Find where the given text appears and provide that cell's center as [x, y] coordinate. 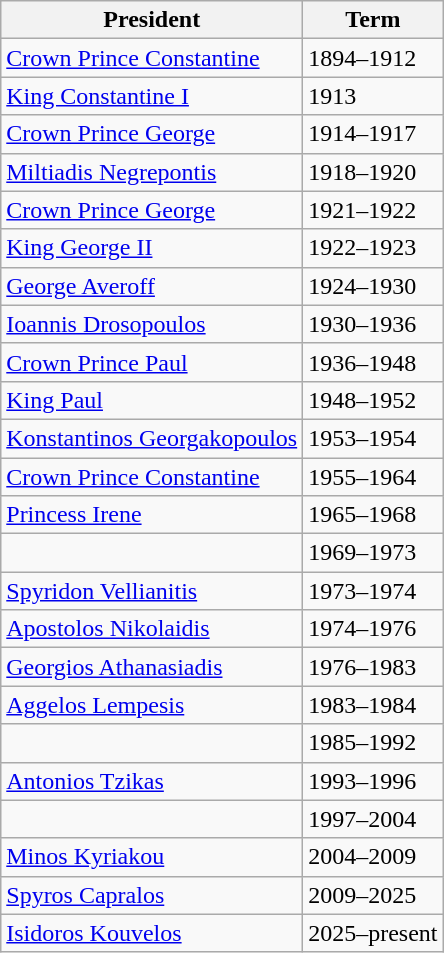
Aggelos Lempesis [152, 705]
1894–1912 [373, 58]
President [152, 20]
Isidoros Kouvelos [152, 933]
1955–1964 [373, 477]
1922–1923 [373, 248]
1983–1984 [373, 705]
1974–1976 [373, 629]
1918–1920 [373, 172]
2009–2025 [373, 895]
1997–2004 [373, 819]
Spyros Capralos [152, 895]
1976–1983 [373, 667]
1948–1952 [373, 400]
1924–1930 [373, 286]
Minos Kyriakou [152, 857]
King George II [152, 248]
Spyridon Vellianitis [152, 591]
King Paul [152, 400]
1936–1948 [373, 362]
Apostolos Nikolaidis [152, 629]
Konstantinos Georgakopoulos [152, 438]
2004–2009 [373, 857]
King Constantine I [152, 96]
Georgios Athanasiadis [152, 667]
1969–1973 [373, 553]
Miltiadis Negrepontis [152, 172]
1973–1974 [373, 591]
Princess Irene [152, 515]
2025–present [373, 933]
Crown Prince Paul [152, 362]
1914–1917 [373, 134]
George Averoff [152, 286]
1985–1992 [373, 743]
1993–1996 [373, 781]
1953–1954 [373, 438]
1921–1922 [373, 210]
1930–1936 [373, 324]
Term [373, 20]
Ioannis Drosopoulos [152, 324]
1913 [373, 96]
1965–1968 [373, 515]
Antonios Tzikas [152, 781]
